From the cell containing the given text, extract its center point as (X, Y) coordinate. 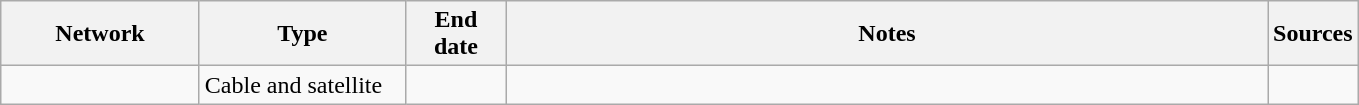
Cable and satellite (302, 85)
End date (456, 34)
Type (302, 34)
Sources (1314, 34)
Network (100, 34)
Notes (886, 34)
